Scan for the cell matching the given text and deliver its [X, Y] coordinate at center. 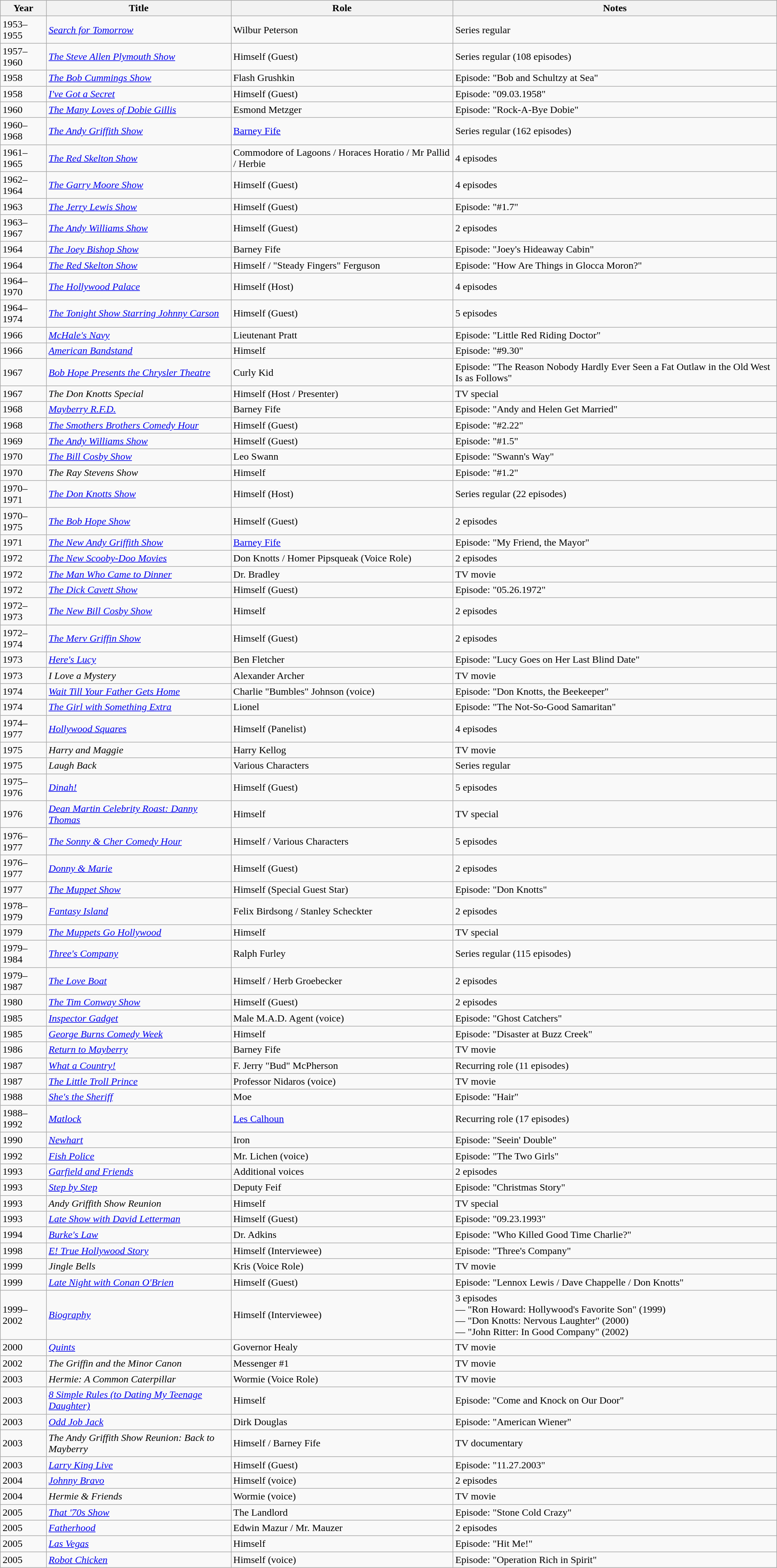
Biography [139, 1315]
Leo Swann [342, 457]
The Man Who Came to Dinner [139, 574]
Episode: "Three's Company" [615, 1251]
The New Andy Griffith Show [139, 542]
1963–1967 [23, 228]
Episode: "05.26.1972" [615, 590]
Himself (Host / Presenter) [342, 394]
The Griffin and the Minor Canon [139, 1363]
The New Scooby-Doo Movies [139, 558]
What a Country! [139, 1066]
Episode: "Lennox Lewis / Dave Chappelle / Don Knotts" [615, 1282]
Episode: "09.03.1958" [615, 94]
She's the Sheriff [139, 1097]
F. Jerry "Bud" McPherson [342, 1066]
1994 [23, 1235]
Edwin Mazur / Mr. Mauzer [342, 1528]
Dr. Adkins [342, 1235]
Recurring role (11 episodes) [615, 1066]
Fish Police [139, 1156]
The Joey Bishop Show [139, 249]
The Many Loves of Dobie Gillis [139, 110]
Himself (Panelist) [342, 728]
Episode: "Swann's Way" [615, 457]
1970–1971 [23, 494]
The Muppets Go Hollywood [139, 933]
Wait Till Your Father Gets Home [139, 691]
Episode: "Who Killed Good Time Charlie?" [615, 1235]
1964–1974 [23, 314]
1960–1968 [23, 131]
Return to Mayberry [139, 1050]
Recurring role (17 episodes) [615, 1119]
Late Night with Conan O'Brien [139, 1282]
Episode: "Rock-A-Bye Dobie" [615, 110]
Dinah! [139, 787]
The Ray Stevens Show [139, 473]
1971 [23, 542]
1979–1987 [23, 981]
Episode: "Lucy Goes on Her Last Blind Date" [615, 660]
1986 [23, 1050]
The Bob Hope Show [139, 521]
1988 [23, 1097]
Wormie (voice) [342, 1496]
Episode: "Andy and Helen Get Married" [615, 409]
The Garry Moore Show [139, 185]
Newhart [139, 1140]
That '70s Show [139, 1512]
Himself / Herb Groebecker [342, 981]
Iron [342, 1140]
1961–1965 [23, 158]
Dr. Bradley [342, 574]
Ben Fletcher [342, 660]
McHale's Navy [139, 335]
1978–1979 [23, 911]
1998 [23, 1251]
Series regular (115 episodes) [615, 954]
Ralph Furley [342, 954]
Wormie (Voice Role) [342, 1379]
Episode: "Bob and Schultzy at Sea" [615, 78]
1972–1974 [23, 639]
Deputy Feif [342, 1187]
Episode: "Ghost Catchers" [615, 1018]
The Bob Cummings Show [139, 78]
The Steve Allen Plymouth Show [139, 56]
Felix Birdsong / Stanley Scheckter [342, 911]
Professor Nidaros (voice) [342, 1081]
2002 [23, 1363]
1962–1964 [23, 185]
1990 [23, 1140]
1979–1984 [23, 954]
Title [139, 8]
The Tim Conway Show [139, 1002]
Episode: "Seein' Double" [615, 1140]
The Girl with Something Extra [139, 707]
2000 [23, 1347]
Bob Hope Presents the Chrysler Theatre [139, 372]
Fatherhood [139, 1528]
The Hollywood Palace [139, 287]
Himself / Barney Fife [342, 1443]
Episode: "#1.5" [615, 441]
Late Show with David Letterman [139, 1219]
Odd Job Jack [139, 1422]
Alexander Archer [342, 676]
Here's Lucy [139, 660]
Dean Martin Celebrity Roast: Danny Thomas [139, 814]
Mayberry R.F.D. [139, 409]
Mr. Lichen (voice) [342, 1156]
Episode: "Disaster at Buzz Creek" [615, 1034]
1975–1976 [23, 787]
Various Characters [342, 766]
8 Simple Rules (to Dating My Teenage Daughter) [139, 1400]
1957–1960 [23, 56]
Quints [139, 1347]
Himself / "Steady Fingers" Ferguson [342, 265]
Jingle Bells [139, 1267]
The Muppet Show [139, 889]
Episode: "Hair" [615, 1097]
The Don Knotts Special [139, 394]
Notes [615, 8]
1964–1970 [23, 287]
Male M.A.D. Agent (voice) [342, 1018]
The Don Knotts Show [139, 494]
Additional voices [342, 1171]
Charlie "Bumbles" Johnson (voice) [342, 691]
Wilbur Peterson [342, 30]
Lionel [342, 707]
The Dick Cavett Show [139, 590]
Hollywood Squares [139, 728]
The Bill Cosby Show [139, 457]
The Merv Griffin Show [139, 639]
Robot Chicken [139, 1560]
The New Bill Cosby Show [139, 611]
Harry and Maggie [139, 750]
Role [342, 8]
1963 [23, 206]
Search for Tomorrow [139, 30]
1970–1975 [23, 521]
The Love Boat [139, 981]
Garfield and Friends [139, 1171]
Harry Kellog [342, 750]
Episode: "Come and Knock on Our Door" [615, 1400]
Episode: "#2.22" [615, 425]
The Jerry Lewis Show [139, 206]
The Tonight Show Starring Johnny Carson [139, 314]
Series regular (22 episodes) [615, 494]
Episode: "American Wiener" [615, 1422]
Episode: "09.23.1993" [615, 1219]
The Little Troll Prince [139, 1081]
Johnny Bravo [139, 1480]
1979 [23, 933]
Episode: "Operation Rich in Spirit" [615, 1560]
E! True Hollywood Story [139, 1251]
1953–1955 [23, 30]
Himself / Various Characters [342, 841]
1977 [23, 889]
1988–1992 [23, 1119]
George Burns Comedy Week [139, 1034]
Episode: "The Reason Nobody Hardly Ever Seen a Fat Outlaw in the Old West Is as Follows" [615, 372]
Episode: "#9.30" [615, 351]
Episode: "11.27.2003" [615, 1465]
I Love a Mystery [139, 676]
The Smothers Brothers Comedy Hour [139, 425]
Moe [342, 1097]
1974–1977 [23, 728]
Hermie: A Common Caterpillar [139, 1379]
Messenger #1 [342, 1363]
Three's Company [139, 954]
The Andy Griffith Show [139, 131]
Laugh Back [139, 766]
Episode: "Joey's Hideaway Cabin" [615, 249]
Esmond Metzger [342, 110]
Don Knotts / Homer Pipsqueak (Voice Role) [342, 558]
Series regular (162 episodes) [615, 131]
Year [23, 8]
Episode: "#1.7" [615, 206]
Larry King Live [139, 1465]
Episode: "Don Knotts, the Beekeeper" [615, 691]
Commodore of Lagoons / Horaces Horatio / Mr Pallid / Herbie [342, 158]
Dirk Douglas [342, 1422]
Episode: "#1.2" [615, 473]
Burke's Law [139, 1235]
The Sonny & Cher Comedy Hour [139, 841]
Governor Healy [342, 1347]
American Bandstand [139, 351]
Hermie & Friends [139, 1496]
Episode: "Stone Cold Crazy" [615, 1512]
Episode: "Little Red Riding Doctor" [615, 335]
Andy Griffith Show Reunion [139, 1203]
1992 [23, 1156]
1960 [23, 110]
Episode: "Christmas Story" [615, 1187]
1969 [23, 441]
Les Calhoun [342, 1119]
Episode: "Don Knotts" [615, 889]
Series regular (108 episodes) [615, 56]
Curly Kid [342, 372]
Las Vegas [139, 1544]
Matlock [139, 1119]
3 episodes— "Ron Howard: Hollywood's Favorite Son" (1999)— "Don Knotts: Nervous Laughter" (2000)— "John Ritter: In Good Company" (2002) [615, 1315]
Inspector Gadget [139, 1018]
Donny & Marie [139, 868]
The Landlord [342, 1512]
Episode: "The Not-So-Good Samaritan" [615, 707]
Step by Step [139, 1187]
Himself (Special Guest Star) [342, 889]
Episode: "My Friend, the Mayor" [615, 542]
Flash Grushkin [342, 78]
Fantasy Island [139, 911]
Episode: "How Are Things in Glocca Moron?" [615, 265]
Episode: "The Two Girls" [615, 1156]
The Andy Griffith Show Reunion: Back to Mayberry [139, 1443]
1976 [23, 814]
Lieutenant Pratt [342, 335]
Episode: "Hit Me!" [615, 1544]
Kris (Voice Role) [342, 1267]
I've Got a Secret [139, 94]
1972–1973 [23, 611]
1980 [23, 1002]
TV documentary [615, 1443]
1999–2002 [23, 1315]
